From the cell containing the given text, extract its center point as (X, Y) coordinate. 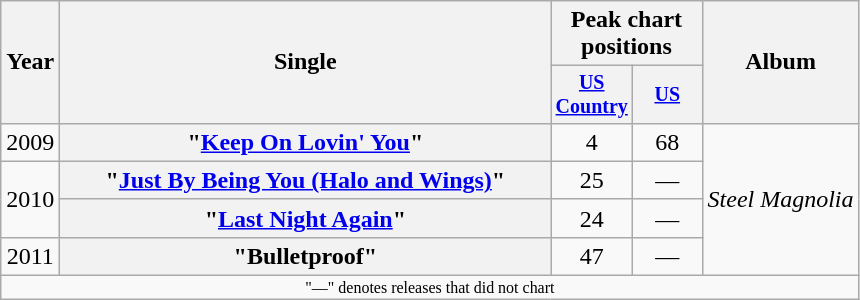
Single (306, 62)
"—" denotes releases that did not chart (430, 288)
2010 (30, 199)
"Bulletproof" (306, 256)
2009 (30, 142)
68 (668, 142)
US (668, 94)
Peak chartpositions (626, 34)
2011 (30, 256)
24 (592, 218)
4 (592, 142)
"Keep On Lovin' You" (306, 142)
"Last Night Again" (306, 218)
Steel Magnolia (780, 199)
Year (30, 62)
Album (780, 62)
47 (592, 256)
US Country (592, 94)
"Just By Being You (Halo and Wings)" (306, 180)
25 (592, 180)
